Extract the [X, Y] coordinate from the center of the cell holding the provided text.  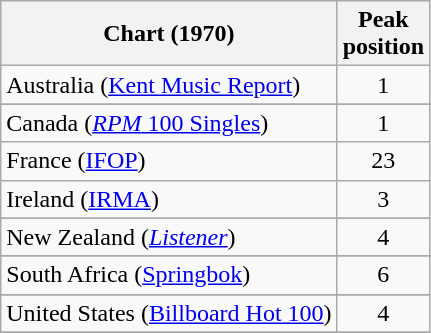
Canada (RPM 100 Singles) [169, 123]
Australia (Kent Music Report) [169, 85]
Ireland (IRMA) [169, 199]
South Africa (Springbok) [169, 275]
New Zealand (Listener) [169, 237]
6 [383, 275]
Chart (1970) [169, 34]
3 [383, 199]
23 [383, 161]
Peakposition [383, 34]
United States (Billboard Hot 100) [169, 313]
France (IFOP) [169, 161]
